Extract the [x, y] coordinate from the center of the cell holding the provided text.  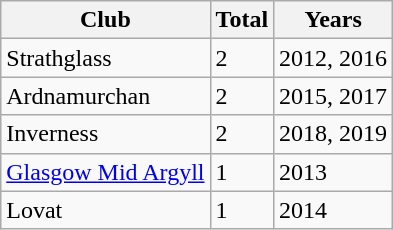
Glasgow Mid Argyll [106, 172]
2014 [334, 210]
Inverness [106, 134]
2013 [334, 172]
Club [106, 20]
Ardnamurchan [106, 96]
Years [334, 20]
2012, 2016 [334, 58]
2018, 2019 [334, 134]
Lovat [106, 210]
2015, 2017 [334, 96]
Total [242, 20]
Strathglass [106, 58]
